Determine the [X, Y] coordinate at the center of the cell enclosing the given text.  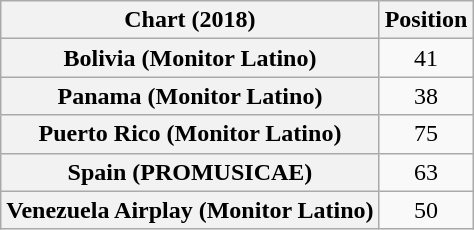
Bolivia (Monitor Latino) [190, 58]
Venezuela Airplay (Monitor Latino) [190, 210]
41 [426, 58]
Puerto Rico (Monitor Latino) [190, 134]
63 [426, 172]
Position [426, 20]
Spain (PROMUSICAE) [190, 172]
Chart (2018) [190, 20]
Panama (Monitor Latino) [190, 96]
50 [426, 210]
75 [426, 134]
38 [426, 96]
